Capture the cell that displays the provided text and extract its [X, Y] central coordinate. 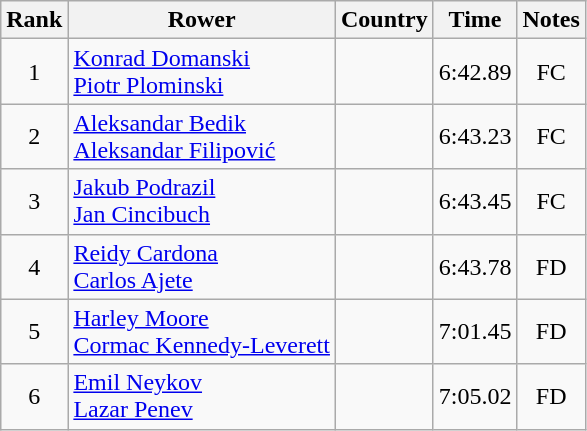
4 [34, 266]
6 [34, 396]
Time [475, 20]
Rank [34, 20]
6:43.78 [475, 266]
6:43.23 [475, 136]
Rower [202, 20]
6:43.45 [475, 202]
6:42.89 [475, 72]
Emil NeykovLazar Penev [202, 396]
1 [34, 72]
Harley MooreCormac Kennedy-Leverett [202, 332]
Jakub PodrazilJan Cincibuch [202, 202]
7:01.45 [475, 332]
Aleksandar BedikAleksandar Filipović [202, 136]
7:05.02 [475, 396]
Reidy CardonaCarlos Ajete [202, 266]
Konrad DomanskiPiotr Plominski [202, 72]
Country [384, 20]
Notes [551, 20]
5 [34, 332]
2 [34, 136]
3 [34, 202]
